Find where the given text appears and provide that cell's center as (X, Y) coordinate. 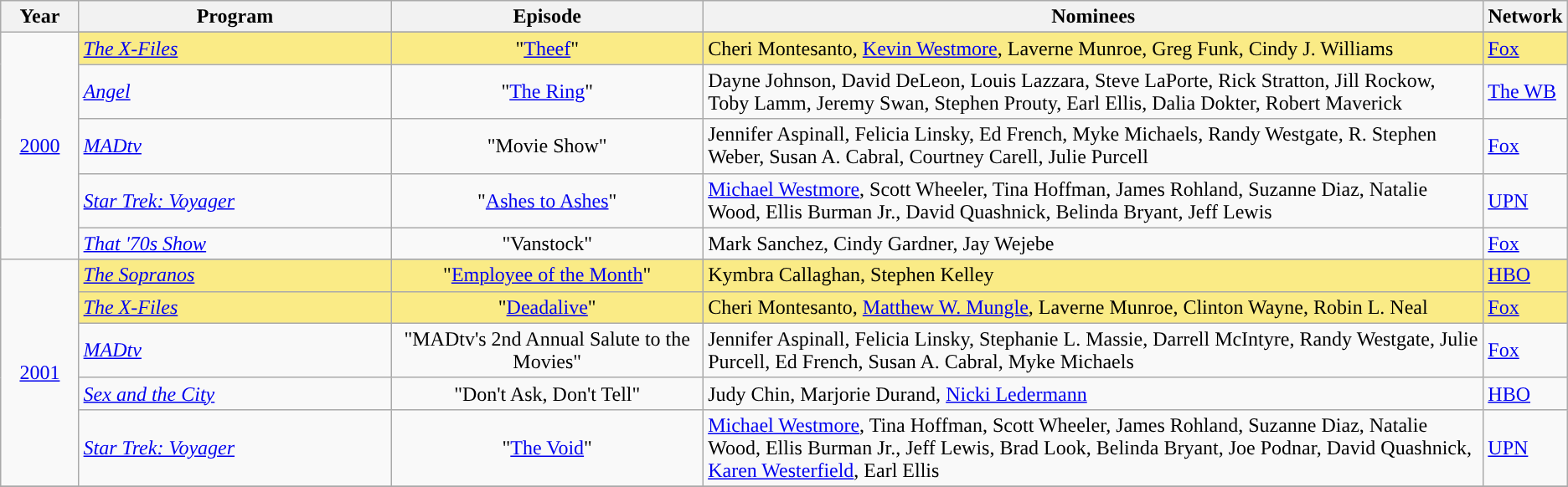
That '70s Show (235, 243)
"The Ring" (548, 92)
The WB (1525, 92)
Mark Sanchez, Cindy Gardner, Jay Wejebe (1094, 243)
Jennifer Aspinall, Felicia Linsky, Ed French, Myke Michaels, Randy Westgate, R. Stephen Weber, Susan A. Cabral, Courtney Carell, Julie Purcell (1094, 146)
Cheri Montesanto, Matthew W. Mungle, Laverne Munroe, Clinton Wayne, Robin L. Neal (1094, 307)
Program (235, 17)
Kymbra Callaghan, Stephen Kelley (1094, 275)
"Don't Ask, Don't Tell" (548, 393)
Network (1525, 17)
Nominees (1094, 17)
Judy Chin, Marjorie Durand, Nicki Ledermann (1094, 393)
Year (40, 17)
Cheri Montesanto, Kevin Westmore, Laverne Munroe, Greg Funk, Cindy J. Williams (1094, 49)
"Theef" (548, 49)
"Employee of the Month" (548, 275)
Angel (235, 92)
Sex and the City (235, 393)
"Ashes to Ashes" (548, 201)
"Movie Show" (548, 146)
The Sopranos (235, 275)
"Deadalive" (548, 307)
2001 (40, 373)
"The Void" (548, 448)
Jennifer Aspinall, Felicia Linsky, Stephanie L. Massie, Darrell McIntyre, Randy Westgate, Julie Purcell, Ed French, Susan A. Cabral, Myke Michaels (1094, 350)
"MADtv's 2nd Annual Salute to the Movies" (548, 350)
"Vanstock" (548, 243)
2000 (40, 146)
Episode (548, 17)
